For the text-containing cell, return its midpoint in (X, Y) coordinate format. 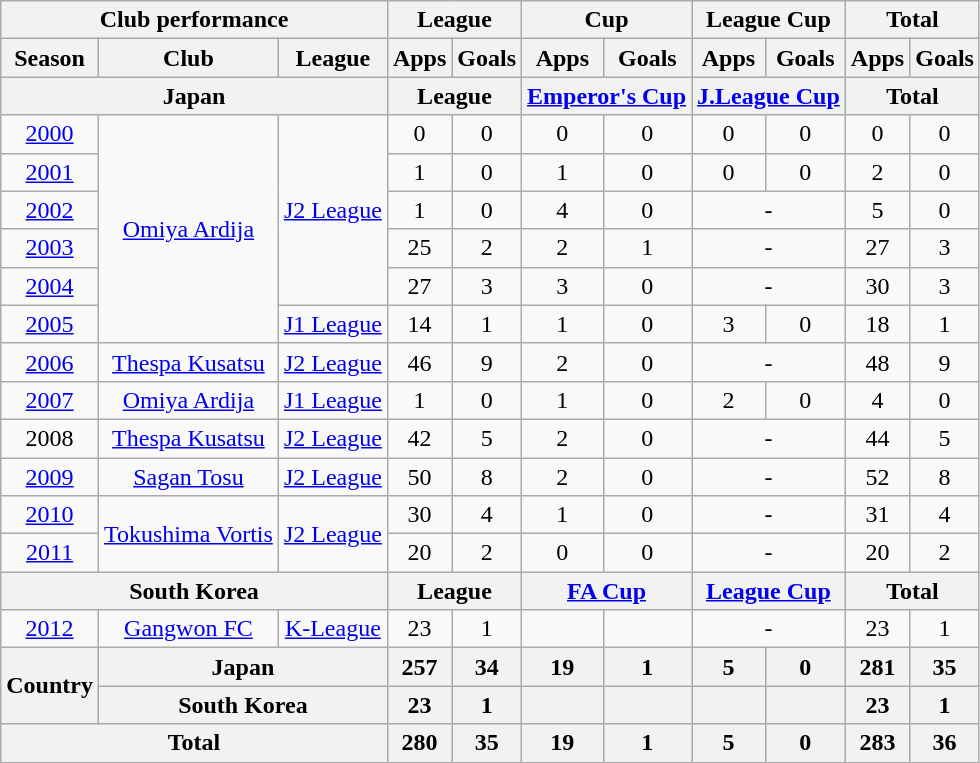
2002 (50, 210)
2008 (50, 438)
Emperor's Cup (607, 96)
Gangwon FC (188, 629)
2009 (50, 477)
FA Cup (607, 591)
2003 (50, 248)
14 (419, 324)
18 (877, 324)
25 (419, 248)
31 (877, 515)
36 (945, 743)
K-League (332, 629)
42 (419, 438)
34 (487, 667)
Cup (607, 20)
2004 (50, 286)
2006 (50, 362)
2005 (50, 324)
J.League Cup (769, 96)
44 (877, 438)
2011 (50, 553)
281 (877, 667)
2001 (50, 172)
2007 (50, 400)
Sagan Tosu (188, 477)
2000 (50, 134)
Club (188, 58)
Tokushima Vortis (188, 534)
Season (50, 58)
46 (419, 362)
257 (419, 667)
52 (877, 477)
2012 (50, 629)
48 (877, 362)
283 (877, 743)
50 (419, 477)
Club performance (194, 20)
280 (419, 743)
2010 (50, 515)
Country (50, 686)
